Provide the [X, Y] coordinate of the cell's center where the given text is located.  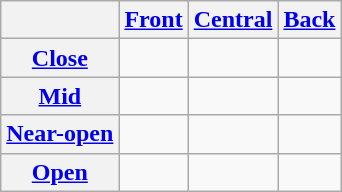
Close [60, 58]
Front [154, 20]
Back [310, 20]
Mid [60, 96]
Open [60, 172]
Central [233, 20]
Near-open [60, 134]
